Extract the [X, Y] coordinate from the center of the cell holding the provided text.  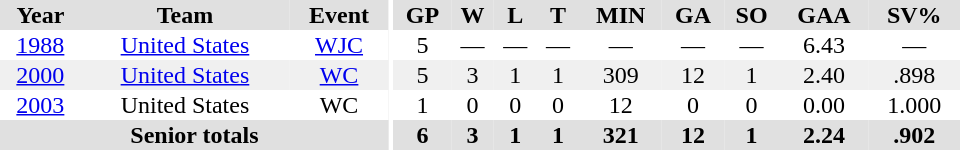
2.40 [824, 75]
2000 [40, 75]
.902 [914, 135]
309 [620, 75]
Year [40, 15]
2.24 [824, 135]
6 [423, 135]
Senior totals [194, 135]
T [558, 15]
Event [339, 15]
6.43 [824, 45]
WJC [339, 45]
L [516, 15]
321 [620, 135]
0.00 [824, 105]
MIN [620, 15]
GP [423, 15]
Team [185, 15]
GA [693, 15]
1.000 [914, 105]
2003 [40, 105]
1988 [40, 45]
GAA [824, 15]
SO [752, 15]
.898 [914, 75]
SV% [914, 15]
W [472, 15]
